For the text-containing cell, return its midpoint in (x, y) coordinate format. 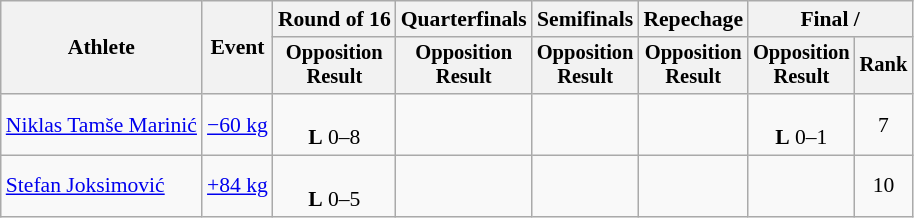
Event (238, 48)
Round of 16 (334, 19)
7 (884, 124)
−60 kg (238, 124)
Niklas Tamše Marinić (102, 124)
+84 kg (238, 186)
Athlete (102, 48)
L 0–5 (334, 186)
L 0–1 (802, 124)
Repechage (693, 19)
Final / (830, 19)
Semifinals (586, 19)
L 0–8 (334, 124)
Rank (884, 66)
Quarterfinals (464, 19)
10 (884, 186)
Stefan Joksimović (102, 186)
